For the text-containing cell, return its midpoint in (x, y) coordinate format. 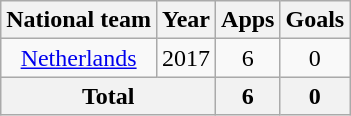
Total (108, 96)
Apps (248, 20)
Goals (315, 20)
Year (186, 20)
2017 (186, 58)
Netherlands (79, 58)
National team (79, 20)
